Scan for the cell matching the given text and deliver its [x, y] coordinate at center. 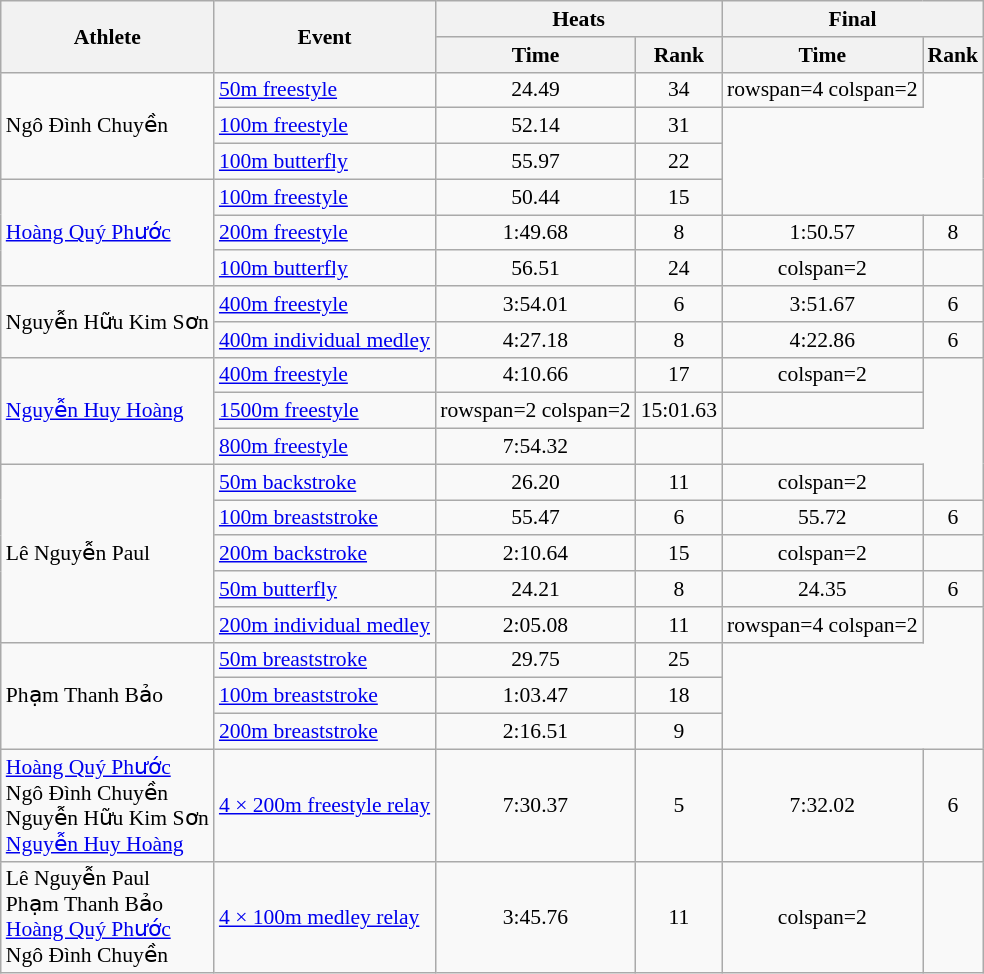
1:50.57 [822, 233]
26.20 [536, 482]
800m freestyle [324, 447]
4 × 200m freestyle relay [324, 805]
1:49.68 [536, 233]
56.51 [536, 269]
22 [679, 162]
25 [679, 660]
31 [679, 126]
2:05.08 [536, 625]
Nguyễn Huy Hoàng [108, 410]
55.47 [536, 518]
18 [679, 696]
3:54.01 [536, 304]
24 [679, 269]
29.75 [536, 660]
rowspan=2 colspan=2 [536, 411]
400m individual medley [324, 340]
24.49 [536, 90]
55.72 [822, 518]
Lê Nguyễn Paul [108, 553]
50m butterfly [324, 589]
3:45.76 [536, 917]
200m individual medley [324, 625]
Event [324, 36]
7:32.02 [822, 805]
4 × 100m medley relay [324, 917]
50m breaststroke [324, 660]
3:51.67 [822, 304]
15:01.63 [679, 411]
Lê Nguyễn PaulPhạm Thanh BảoHoàng Quý PhướcNgô Đình Chuyền [108, 917]
17 [679, 375]
Hoàng Quý PhướcNgô Đình ChuyềnNguyễn Hữu Kim SơnNguyễn Huy Hoàng [108, 805]
5 [679, 805]
55.97 [536, 162]
Heats [578, 19]
7:30.37 [536, 805]
4:10.66 [536, 375]
1:03.47 [536, 696]
24.35 [822, 589]
4:22.86 [822, 340]
4:27.18 [536, 340]
Hoàng Quý Phước [108, 232]
24.21 [536, 589]
50.44 [536, 197]
34 [679, 90]
1500m freestyle [324, 411]
50m freestyle [324, 90]
9 [679, 732]
200m freestyle [324, 233]
2:16.51 [536, 732]
Phạm Thanh Bảo [108, 696]
Athlete [108, 36]
200m breaststroke [324, 732]
200m backstroke [324, 554]
Nguyễn Hữu Kim Sơn [108, 322]
2:10.64 [536, 554]
Ngô Đình Chuyền [108, 126]
7:54.32 [536, 447]
50m backstroke [324, 482]
Final [852, 19]
52.14 [536, 126]
